Return (x, y) of the center of cell containing provided text 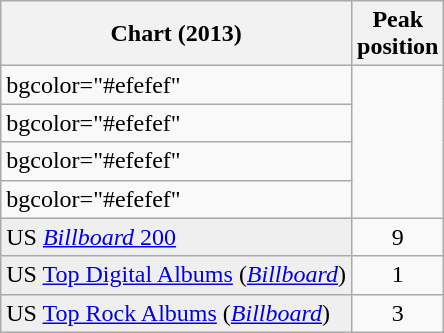
Peakposition (398, 34)
3 (398, 313)
US Billboard 200 (176, 237)
US Top Digital Albums (Billboard) (176, 275)
1 (398, 275)
9 (398, 237)
Chart (2013) (176, 34)
US Top Rock Albums (Billboard) (176, 313)
